Extract the [x, y] coordinate from the center of the cell holding the provided text.  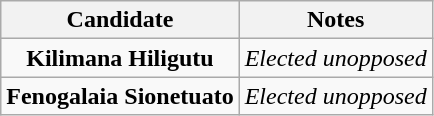
Notes [336, 20]
Kilimana Hiligutu [120, 58]
Fenogalaia Sionetuato [120, 96]
Candidate [120, 20]
